Capture the cell that displays the provided text and extract its (X, Y) central coordinate. 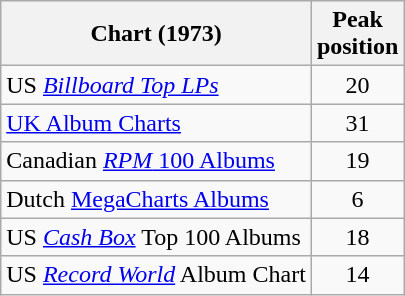
US Cash Box Top 100 Albums (156, 237)
31 (357, 123)
18 (357, 237)
6 (357, 199)
UK Album Charts (156, 123)
Canadian RPM 100 Albums (156, 161)
US Record World Album Chart (156, 275)
Peakposition (357, 34)
Chart (1973) (156, 34)
14 (357, 275)
Dutch MegaCharts Albums (156, 199)
US Billboard Top LPs (156, 85)
20 (357, 85)
19 (357, 161)
